From the cell containing the given text, extract its center point as (x, y) coordinate. 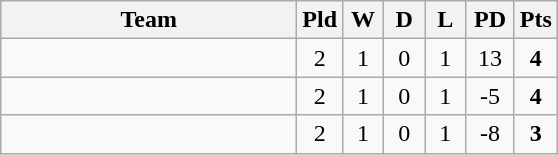
L (446, 20)
D (404, 20)
Team (149, 20)
Pts (536, 20)
Pld (320, 20)
W (364, 20)
13 (490, 58)
PD (490, 20)
-8 (490, 134)
3 (536, 134)
-5 (490, 96)
